Detect which cell encompasses the target text, then output its (x, y) center coordinate. 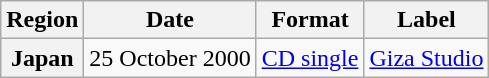
Label (426, 20)
Giza Studio (426, 58)
CD single (310, 58)
Region (42, 20)
Japan (42, 58)
Date (170, 20)
25 October 2000 (170, 58)
Format (310, 20)
